Return the [x, y] coordinate for the center point of the cell that contains the specified text.  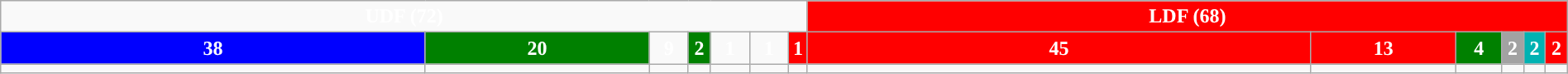
20 [538, 48]
UDF (72) [404, 17]
4 [1479, 48]
13 [1384, 48]
45 [1059, 48]
38 [213, 48]
LDF (68) [1188, 17]
9 [668, 48]
